For the text-containing cell, return its midpoint in [X, Y] coordinate format. 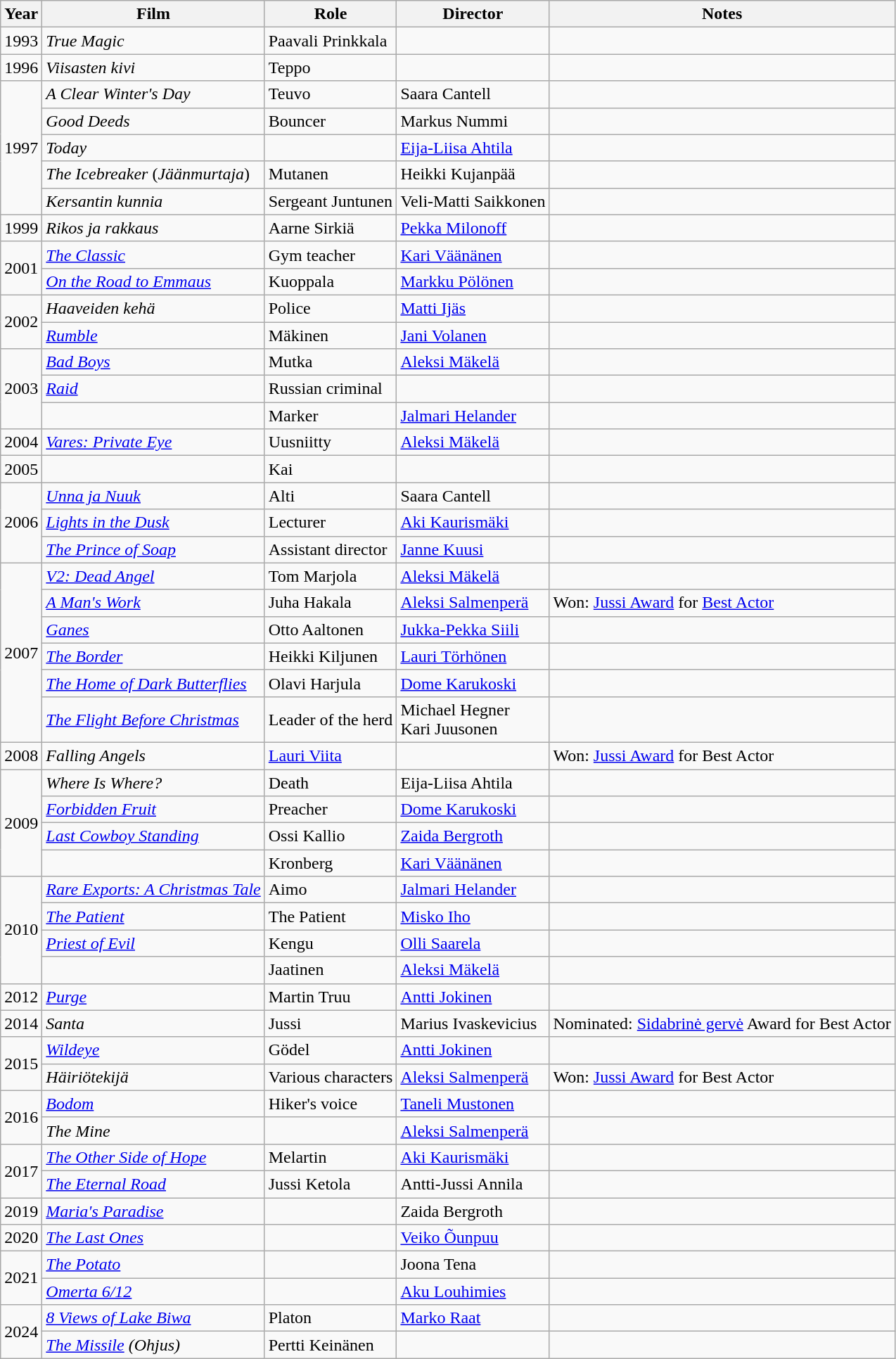
Michael HegnerKari Juusonen [473, 719]
Ganes [153, 630]
Ossi Kallio [331, 836]
2010 [21, 930]
The Other Side of Hope [153, 1157]
1996 [21, 68]
Olavi Harjula [331, 683]
Sergeant Juntunen [331, 201]
A Clear Winter's Day [153, 94]
The Missile (Ohjus) [153, 1345]
The Mine [153, 1130]
Nominated: Sidabrinė gervė Award for Best Actor [722, 1023]
Year [21, 14]
Vares: Private Eye [153, 442]
Kronberg [331, 863]
Jani Volanen [473, 336]
A Man's Work [153, 603]
The Icebreaker (Jäänmurtaja) [153, 174]
Lauri Törhönen [473, 656]
Lauri Viita [331, 755]
1997 [21, 148]
The Last Ones [153, 1238]
2004 [21, 442]
Priest of Evil [153, 943]
Raid [153, 389]
Platon [331, 1318]
Marius Ivaskevicius [473, 1023]
2024 [21, 1332]
Bad Boys [153, 362]
1999 [21, 228]
Pertti Keinänen [331, 1345]
Markus Nummi [473, 121]
Veiko Õunpuu [473, 1238]
The Home of Dark Butterflies [153, 683]
Kengu [331, 943]
Olli Saarela [473, 943]
Joona Tena [473, 1265]
2009 [21, 823]
Kuoppala [331, 281]
Preacher [331, 810]
Last Cowboy Standing [153, 836]
Russian criminal [331, 389]
Janne Kuusi [473, 549]
2012 [21, 997]
Veli-Matti Saikkonen [473, 201]
1993 [21, 41]
Antti-Jussi Annila [473, 1184]
Lights in the Dusk [153, 523]
2017 [21, 1170]
2015 [21, 1064]
Markku Pölönen [473, 281]
2001 [21, 268]
Misko Iho [473, 917]
Aimo [331, 890]
2005 [21, 469]
2020 [21, 1238]
2016 [21, 1117]
Unna ja Nuuk [153, 496]
Assistant director [331, 549]
Gödel [331, 1050]
Director [473, 14]
Jaatinen [331, 970]
Haaveiden kehä [153, 308]
The Eternal Road [153, 1184]
2006 [21, 523]
Teuvo [331, 94]
Jussi Ketola [331, 1184]
2007 [21, 653]
Otto Aaltonen [331, 630]
Alti [331, 496]
Paavali Prinkkala [331, 41]
Uusniitty [331, 442]
Hiker's voice [331, 1104]
Film [153, 14]
2019 [21, 1211]
Role [331, 14]
Rare Exports: A Christmas Tale [153, 890]
Viisasten kivi [153, 68]
Jussi [331, 1023]
2014 [21, 1023]
True Magic [153, 41]
Death [331, 783]
The Prince of Soap [153, 549]
Martin Truu [331, 997]
Wildeye [153, 1050]
Falling Angels [153, 755]
Kai [331, 469]
Häiriötekijä [153, 1077]
Tom Marjola [331, 576]
Gym teacher [331, 255]
Good Deeds [153, 121]
Maria's Paradise [153, 1211]
V2: Dead Angel [153, 576]
Mutka [331, 362]
Today [153, 148]
Omerta 6/12 [153, 1291]
Teppo [331, 68]
Forbidden Fruit [153, 810]
Aarne Sirkiä [331, 228]
Melartin [331, 1157]
Matti Ijäs [473, 308]
The Flight Before Christmas [153, 719]
Rikos ja rakkaus [153, 228]
Various characters [331, 1077]
Heikki Kiljunen [331, 656]
2002 [21, 321]
Kersantin kunnia [153, 201]
2003 [21, 389]
Heikki Kujanpää [473, 174]
Bodom [153, 1104]
On the Road to Emmaus [153, 281]
Purge [153, 997]
The Border [153, 656]
2021 [21, 1278]
Pekka Milonoff [473, 228]
2008 [21, 755]
Mutanen [331, 174]
Police [331, 308]
Lecturer [331, 523]
Where Is Where? [153, 783]
Marko Raat [473, 1318]
Leader of the herd [331, 719]
The Potato [153, 1265]
8 Views of Lake Biwa [153, 1318]
Aku Louhimies [473, 1291]
Bouncer [331, 121]
Taneli Mustonen [473, 1104]
Santa [153, 1023]
Notes [722, 14]
Marker [331, 416]
Juha Hakala [331, 603]
The Classic [153, 255]
Jukka-Pekka Siili [473, 630]
Rumble [153, 336]
Mäkinen [331, 336]
